Detect which cell encompasses the target text, then output its [x, y] center coordinate. 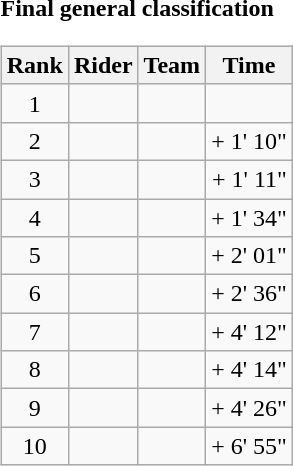
10 [34, 446]
2 [34, 141]
+ 1' 34" [250, 217]
+ 1' 11" [250, 179]
7 [34, 332]
Time [250, 65]
3 [34, 179]
Rider [103, 65]
+ 2' 36" [250, 294]
+ 4' 26" [250, 408]
+ 4' 14" [250, 370]
1 [34, 103]
4 [34, 217]
6 [34, 294]
9 [34, 408]
5 [34, 256]
Rank [34, 65]
+ 2' 01" [250, 256]
+ 6' 55" [250, 446]
Team [172, 65]
8 [34, 370]
+ 4' 12" [250, 332]
+ 1' 10" [250, 141]
